Determine the (X, Y) coordinate at the center of the cell enclosing the given text.  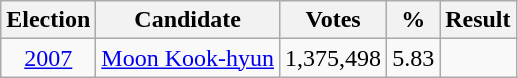
1,375,498 (334, 58)
5.83 (414, 58)
2007 (48, 58)
Election (48, 20)
Moon Kook-hyun (188, 58)
% (414, 20)
Result (478, 20)
Votes (334, 20)
Candidate (188, 20)
